Determine the [x, y] coordinate at the center of the cell enclosing the given text.  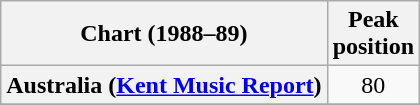
80 [373, 85]
Australia (Kent Music Report) [164, 85]
Peakposition [373, 34]
Chart (1988–89) [164, 34]
